Detect which cell encompasses the target text, then output its (X, Y) center coordinate. 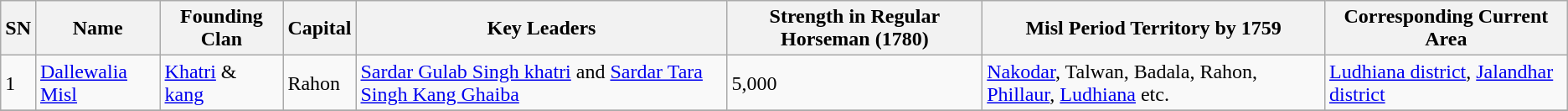
Misl Period Territory by 1759 (1154, 29)
Sardar Gulab Singh khatri and Sardar Tara Singh Kang Ghaiba (541, 82)
SN (18, 29)
Ludhiana district, Jalandhar district (1446, 82)
Nakodar, Talwan, Badala, Rahon, Phillaur, Ludhiana etc. (1154, 82)
Founding Clan (221, 29)
5,000 (854, 82)
Strength in Regular Horseman (1780) (854, 29)
Rahon (320, 82)
Capital (320, 29)
Key Leaders (541, 29)
Name (97, 29)
Dallewalia Misl (97, 82)
1 (18, 82)
Khatri &kang (221, 82)
Corresponding Current Area (1446, 29)
